Output the [X, Y] coordinate of the center of the cell containing the given text.  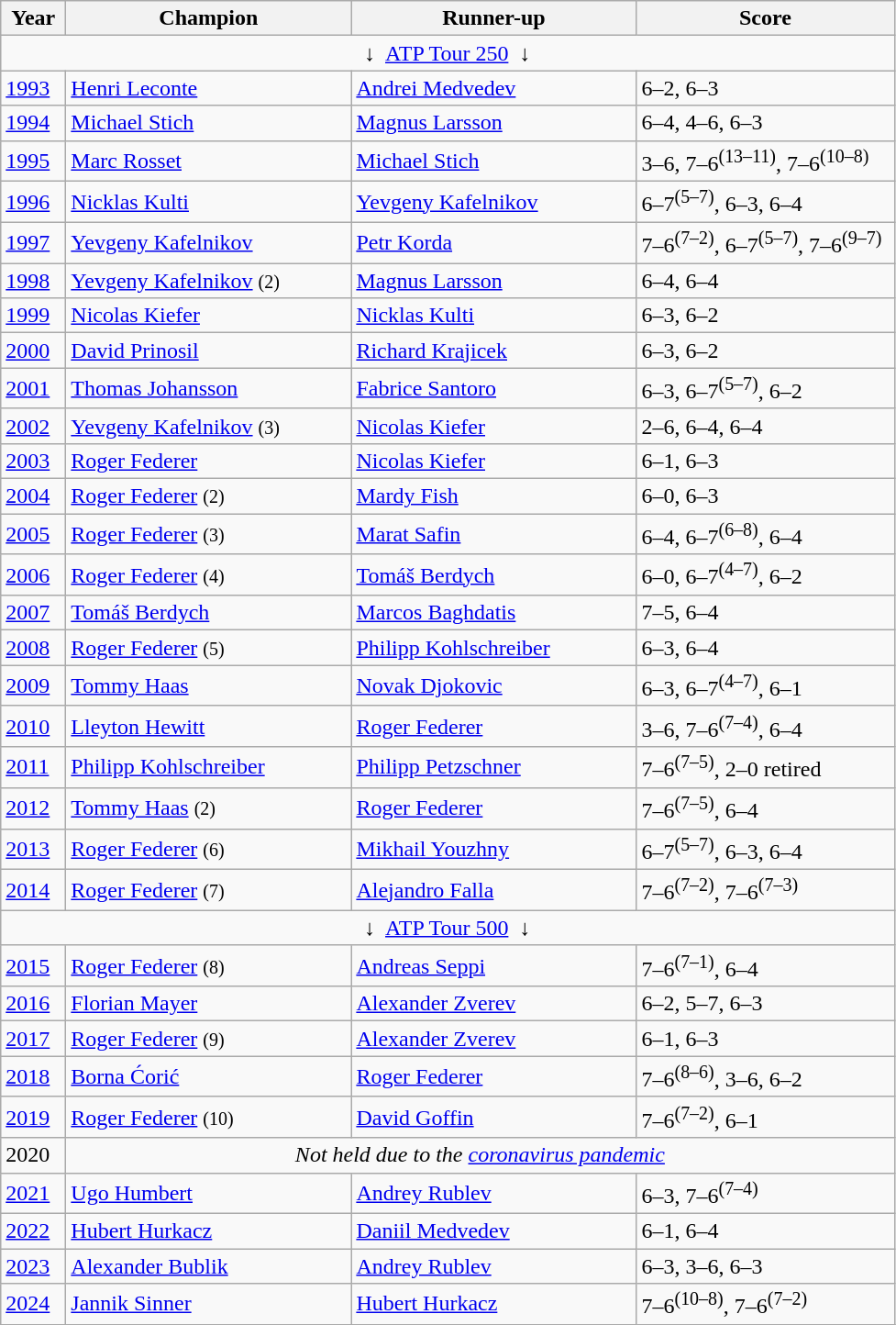
7–6(7–2), 6–7(5–7), 7–6(9–7) [765, 242]
6–1, 6–4 [765, 1231]
Mardy Fish [493, 496]
6–3, 6–7(4–7), 6–1 [765, 686]
2015 [33, 965]
Yevgeny Kafelnikov (3) [209, 426]
1996 [33, 202]
7–5, 6–4 [765, 613]
Yevgeny Kafelnikov (2) [209, 281]
Roger Federer (4) [209, 574]
7–6(7–1), 6–4 [765, 965]
Alexander Bublik [209, 1266]
Lleyton Hewitt [209, 727]
3–6, 7–6(13–11), 7–6(10–8) [765, 161]
Philipp Petzschner [493, 767]
2018 [33, 1077]
Roger Federer (5) [209, 648]
2–6, 6–4, 6–4 [765, 426]
Thomas Johansson [209, 389]
Tommy Haas [209, 686]
2014 [33, 890]
6–3, 7–6(7–4) [765, 1193]
Score [765, 18]
6–0, 6–3 [765, 496]
Roger Federer (9) [209, 1039]
Roger Federer (3) [209, 534]
2016 [33, 1004]
7–6(7–2), 6–1 [765, 1118]
Roger Federer (7) [209, 890]
2011 [33, 767]
2012 [33, 807]
6–4, 6–7(6–8), 6–4 [765, 534]
Year [33, 18]
Tommy Haas (2) [209, 807]
Florian Mayer [209, 1004]
1998 [33, 281]
Andrei Medvedev [493, 88]
6–2, 6–3 [765, 88]
7–6(8–6), 3–6, 6–2 [765, 1077]
6–3, 6–4 [765, 648]
7–6(7–5), 2–0 retired [765, 767]
7–6(10–8), 7–6(7–2) [765, 1305]
Mikhail Youzhny [493, 850]
6–4, 4–6, 6–3 [765, 123]
Fabrice Santoro [493, 389]
1999 [33, 316]
Runner-up [493, 18]
2013 [33, 850]
1997 [33, 242]
Henri Leconte [209, 88]
Jannik Sinner [209, 1305]
6–3, 3–6, 6–3 [765, 1266]
2006 [33, 574]
2019 [33, 1118]
Petr Korda [493, 242]
2004 [33, 496]
2007 [33, 613]
Daniil Medvedev [493, 1231]
6–2, 5–7, 6–3 [765, 1004]
Alejandro Falla [493, 890]
Champion [209, 18]
2022 [33, 1231]
2009 [33, 686]
6–0, 6–7(4–7), 6–2 [765, 574]
Not held due to the coronavirus pandemic [481, 1155]
↓ ATP Tour 250 ↓ [448, 53]
1993 [33, 88]
2005 [33, 534]
2021 [33, 1193]
2024 [33, 1305]
Marat Safin [493, 534]
6–3, 6–7(5–7), 6–2 [765, 389]
7–6(7–5), 6–4 [765, 807]
2001 [33, 389]
7–6(7–2), 7–6(7–3) [765, 890]
Roger Federer (10) [209, 1118]
Andreas Seppi [493, 965]
2023 [33, 1266]
2020 [33, 1155]
2002 [33, 426]
1995 [33, 161]
Marc Rosset [209, 161]
3–6, 7–6(7–4), 6–4 [765, 727]
Roger Federer (6) [209, 850]
2003 [33, 461]
2017 [33, 1039]
2010 [33, 727]
Novak Djokovic [493, 686]
Richard Krajicek [493, 351]
Roger Federer (2) [209, 496]
1994 [33, 123]
2008 [33, 648]
6–4, 6–4 [765, 281]
Roger Federer (8) [209, 965]
2000 [33, 351]
David Goffin [493, 1118]
↓ ATP Tour 500 ↓ [448, 928]
Borna Ćorić [209, 1077]
Marcos Baghdatis [493, 613]
Ugo Humbert [209, 1193]
David Prinosil [209, 351]
